Extract the (X, Y) coordinate from the center of the cell holding the provided text.  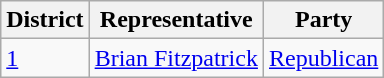
1 (45, 58)
Brian Fitzpatrick (176, 58)
District (45, 20)
Republican (323, 58)
Representative (176, 20)
Party (323, 20)
